Pinpoint the cell where the given text exists, returning its (X, Y) midpoint coordinate. 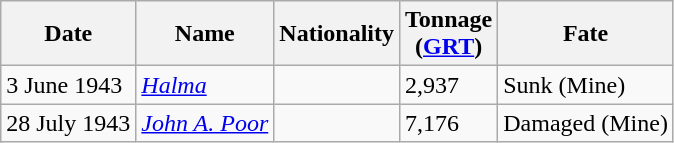
7,176 (449, 123)
Sunk (Mine) (586, 85)
Nationality (337, 34)
2,937 (449, 85)
John A. Poor (205, 123)
28 July 1943 (68, 123)
Name (205, 34)
3 June 1943 (68, 85)
Date (68, 34)
Fate (586, 34)
Tonnage(GRT) (449, 34)
Halma (205, 85)
Damaged (Mine) (586, 123)
